Locate the cell with the specified text and output its [x, y] center coordinate. 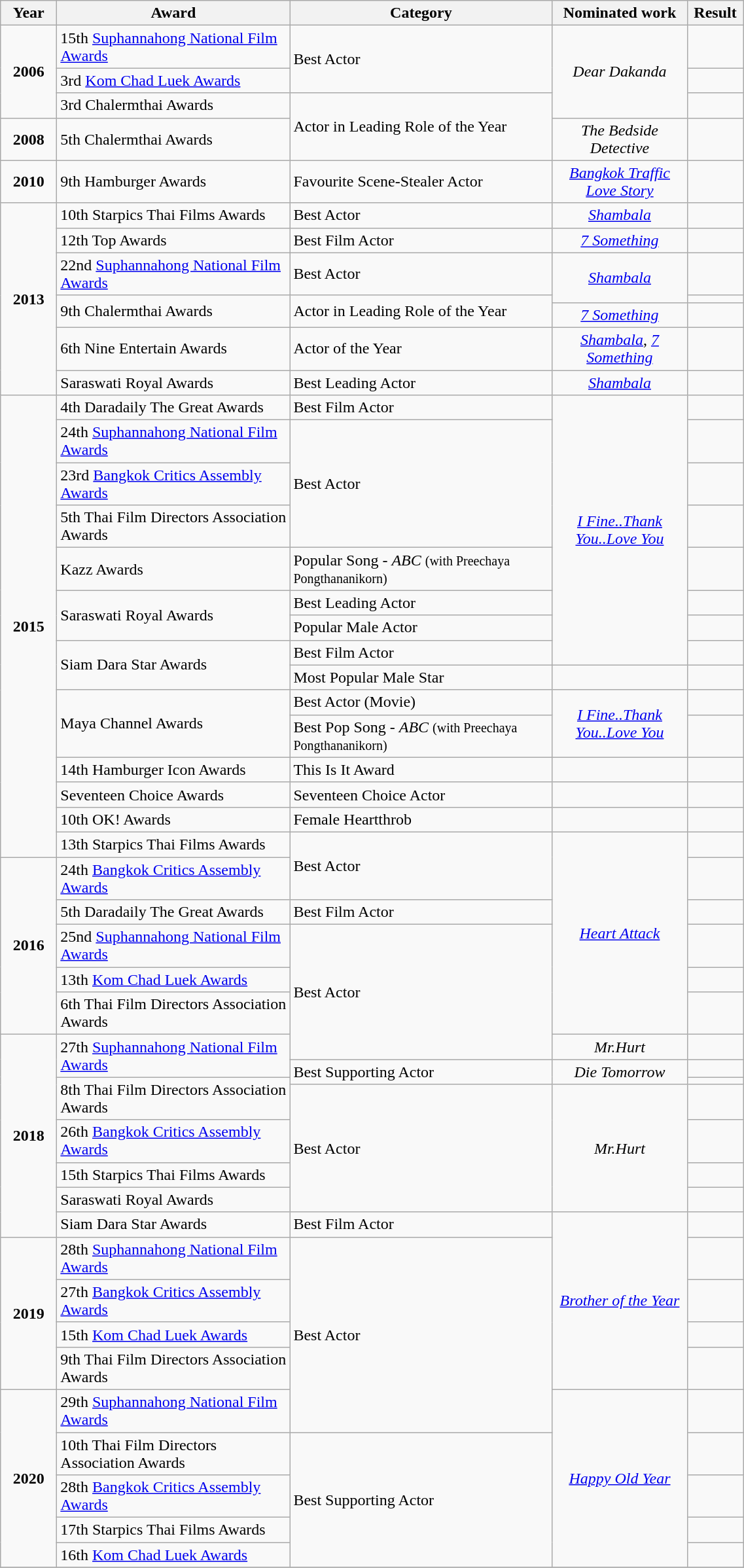
Actor of the Year [421, 348]
23rd Bangkok Critics Assembly Awards [173, 484]
2006 [29, 72]
15th Starpics Thai Films Awards [173, 1175]
6th Thai Film Directors Association Awards [173, 1013]
Popular Male Actor [421, 628]
2008 [29, 139]
5th Thai Film Directors Association Awards [173, 526]
13th Kom Chad Luek Awards [173, 980]
27th Bangkok Critics Assembly Awards [173, 1301]
2019 [29, 1313]
16th Kom Chad Luek Awards [173, 1555]
The Bedside Detective [620, 139]
25nd Suphannahong National Film Awards [173, 946]
3rd Chalermthai Awards [173, 105]
Favourite Scene-Stealer Actor [421, 182]
9th Thai Film Directors Association Awards [173, 1368]
This Is It Award [421, 770]
24th Suphannahong National Film Awards [173, 441]
Brother of the Year [620, 1301]
8th Thai Film Directors Association Awards [173, 1098]
15th Kom Chad Luek Awards [173, 1334]
22nd Suphannahong National Film Awards [173, 274]
10th Thai Film Directors Association Awards [173, 1453]
5th Daradaily The Great Awards [173, 912]
27th Suphannahong National Film Awards [173, 1056]
Award [173, 13]
Female Heartthrob [421, 819]
Heart Attack [620, 933]
2010 [29, 182]
28th Suphannahong National Film Awards [173, 1258]
Dear Dakanda [620, 72]
Result [715, 13]
Popular Song - ABC (with Preechaya Pongthananikorn) [421, 569]
Best Pop Song - ABC (with Preechaya Pongthananikorn) [421, 736]
Seventeen Choice Actor [421, 794]
15th Suphannahong National Film Awards [173, 47]
2015 [29, 626]
Nominated work [620, 13]
4th Daradaily The Great Awards [173, 408]
Happy Old Year [620, 1478]
2013 [29, 298]
13th Starpics Thai Films Awards [173, 844]
Die Tomorrow [620, 1072]
12th Top Awards [173, 240]
Kazz Awards [173, 569]
Bangkok Traffic Love Story [620, 182]
29th Suphannahong National Film Awards [173, 1411]
Best Actor (Movie) [421, 702]
28th Bangkok Critics Assembly Awards [173, 1496]
Shambala, 7 Something [620, 348]
10th OK! Awards [173, 819]
17th Starpics Thai Films Awards [173, 1530]
9th Hamburger Awards [173, 182]
6th Nine Entertain Awards [173, 348]
26th Bangkok Critics Assembly Awards [173, 1141]
24th Bangkok Critics Assembly Awards [173, 878]
2016 [29, 946]
2020 [29, 1478]
5th Chalermthai Awards [173, 139]
9th Chalermthai Awards [173, 312]
14th Hamburger Icon Awards [173, 770]
2018 [29, 1136]
3rd Kom Chad Luek Awards [173, 80]
Most Popular Male Star [421, 677]
Maya Channel Awards [173, 724]
10th Starpics Thai Films Awards [173, 215]
Year [29, 13]
Seventeen Choice Awards [173, 794]
Category [421, 13]
